Capture the cell that displays the provided text and extract its (X, Y) central coordinate. 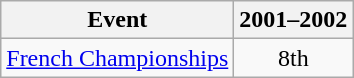
French Championships (118, 58)
8th (294, 58)
2001–2002 (294, 20)
Event (118, 20)
